Extract the (x, y) coordinate from the center of the cell holding the provided text.  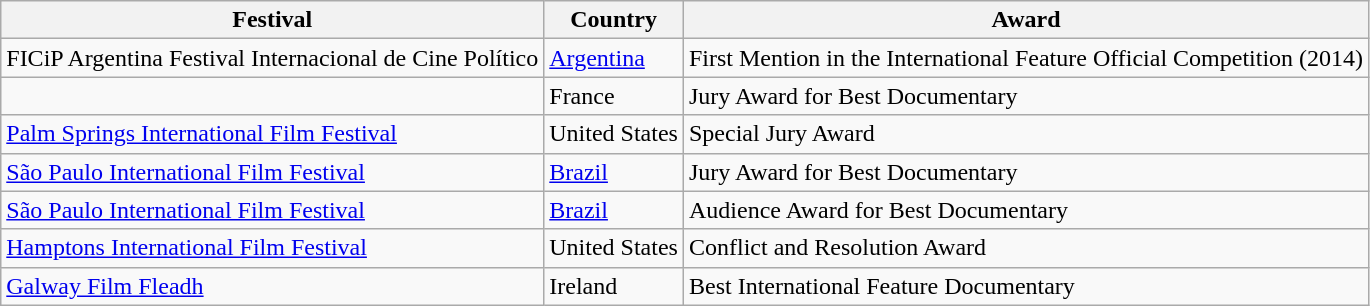
Award (1026, 20)
Hamptons International Film Festival (272, 248)
Best International Feature Documentary (1026, 286)
Country (614, 20)
Galway Film Fleadh (272, 286)
France (614, 96)
Conflict and Resolution Award (1026, 248)
Argentina (614, 58)
Festival (272, 20)
Audience Award for Best Documentary (1026, 210)
Special Jury Award (1026, 134)
Palm Springs International Film Festival (272, 134)
FICiP Argentina Festival Internacional de Cine Político (272, 58)
First Mention in the International Feature Official Competition (2014) (1026, 58)
Ireland (614, 286)
